Pinpoint the cell where the given text exists, returning its [x, y] midpoint coordinate. 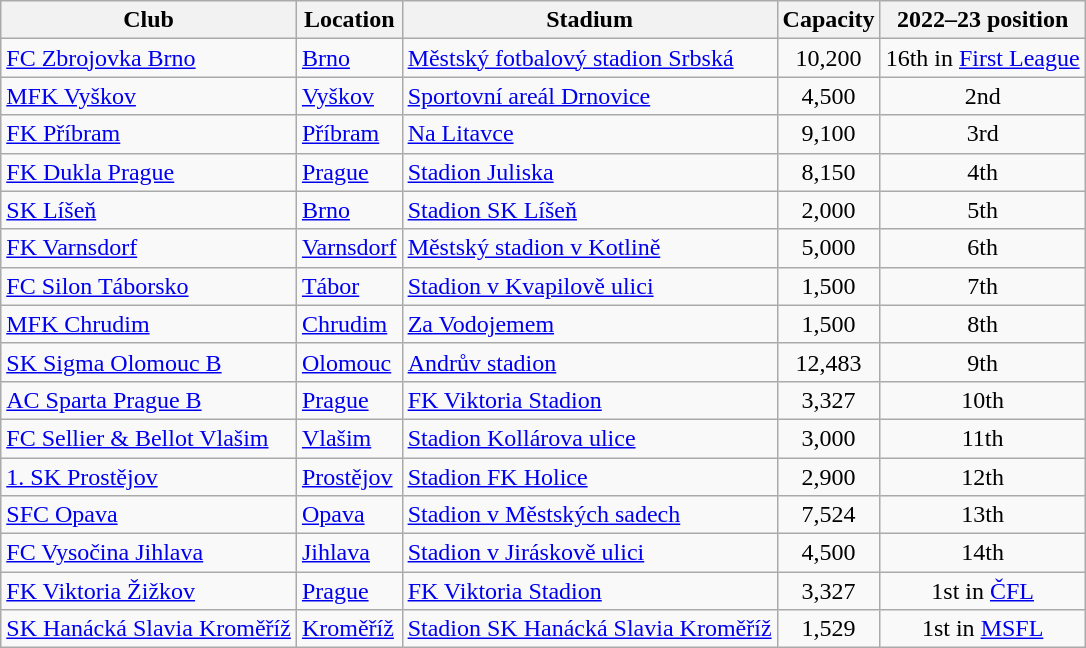
FC Silon Táborsko [149, 286]
1,529 [828, 629]
Městský fotbalový stadion Srbská [590, 58]
FC Sellier & Bellot Vlašim [149, 438]
Location [349, 20]
16th in First League [982, 58]
SK Hanácká Slavia Kroměříž [149, 629]
14th [982, 553]
Stadion Juliska [590, 172]
6th [982, 248]
Club [149, 20]
8,150 [828, 172]
Opava [349, 515]
AC Sparta Prague B [149, 400]
Stadion v Jiráskově ulici [590, 553]
5th [982, 210]
Chrudim [349, 324]
Capacity [828, 20]
FK Viktoria Žižkov [149, 591]
Kroměříž [349, 629]
3,000 [828, 438]
SK Sigma Olomouc B [149, 362]
Příbram [349, 134]
FK Varnsdorf [149, 248]
Městský stadion v Kotlině [590, 248]
3rd [982, 134]
Stadion v Kvapilově ulici [590, 286]
Na Litavce [590, 134]
2,900 [828, 477]
MFK Chrudim [149, 324]
MFK Vyškov [149, 96]
9th [982, 362]
10th [982, 400]
2,000 [828, 210]
1. SK Prostějov [149, 477]
Jihlava [349, 553]
Stadion SK Líšeň [590, 210]
13th [982, 515]
Olomouc [349, 362]
1st in MSFL [982, 629]
Za Vodojemem [590, 324]
Varnsdorf [349, 248]
Stadion v Městských sadech [590, 515]
Stadium [590, 20]
7,524 [828, 515]
2022–23 position [982, 20]
Prostějov [349, 477]
FK Příbram [149, 134]
Vyškov [349, 96]
FC Vysočina Jihlava [149, 553]
8th [982, 324]
4th [982, 172]
12th [982, 477]
7th [982, 286]
SFC Opava [149, 515]
Tábor [349, 286]
10,200 [828, 58]
Stadion SK Hanácká Slavia Kroměříž [590, 629]
Stadion FK Holice [590, 477]
5,000 [828, 248]
11th [982, 438]
Vlašim [349, 438]
Sportovní areál Drnovice [590, 96]
FK Dukla Prague [149, 172]
9,100 [828, 134]
FC Zbrojovka Brno [149, 58]
Andrův stadion [590, 362]
Stadion Kollárova ulice [590, 438]
2nd [982, 96]
1st in ČFL [982, 591]
12,483 [828, 362]
SK Líšeň [149, 210]
